Extract the (x, y) coordinate from the center of the cell holding the provided text.  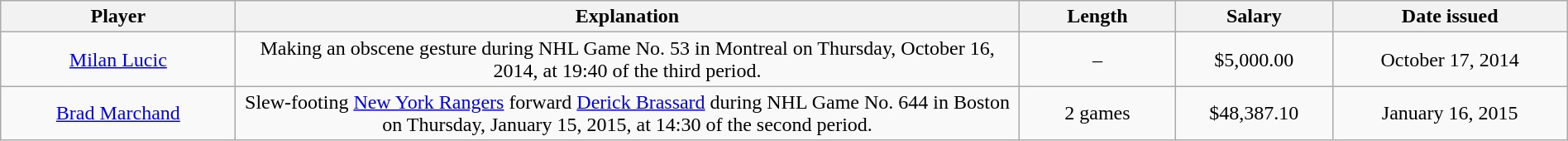
$5,000.00 (1254, 60)
January 16, 2015 (1450, 113)
Making an obscene gesture during NHL Game No. 53 in Montreal on Thursday, October 16, 2014, at 19:40 of the third period. (627, 60)
Slew-footing New York Rangers forward Derick Brassard during NHL Game No. 644 in Boston on Thursday, January 15, 2015, at 14:30 of the second period. (627, 113)
Explanation (627, 17)
– (1097, 60)
Length (1097, 17)
Milan Lucic (118, 60)
Date issued (1450, 17)
2 games (1097, 113)
October 17, 2014 (1450, 60)
$48,387.10 (1254, 113)
Player (118, 17)
Salary (1254, 17)
Brad Marchand (118, 113)
